Output the [x, y] coordinate of the center of the cell containing the given text.  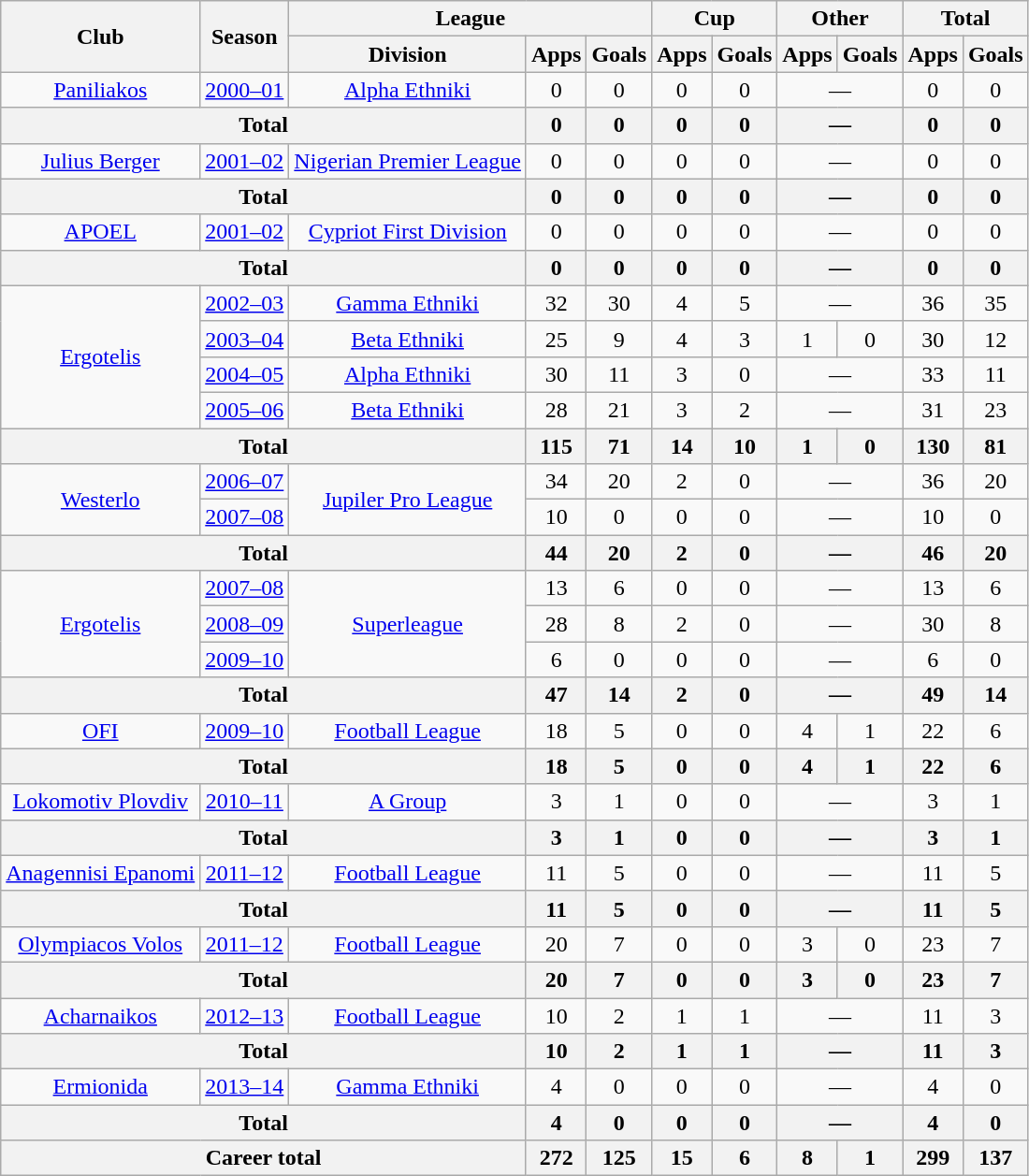
Paniliakos [101, 90]
130 [933, 446]
Acharnaikos [101, 1015]
APOEL [101, 232]
Other [840, 19]
2003–04 [245, 339]
League [471, 19]
Season [245, 36]
Julius Berger [101, 161]
115 [556, 446]
299 [933, 1158]
34 [556, 482]
21 [619, 410]
A Group [408, 802]
Jupiler Pro League [408, 500]
32 [556, 303]
137 [995, 1158]
2013–14 [245, 1087]
2010–11 [245, 802]
2012–13 [245, 1015]
Career total [264, 1158]
Cup [715, 19]
2002–03 [245, 303]
25 [556, 339]
46 [933, 553]
2004–05 [245, 374]
44 [556, 553]
2008–09 [245, 624]
Cypriot First Division [408, 232]
125 [619, 1158]
Anagennisi Epanomi [101, 873]
71 [619, 446]
Superleague [408, 624]
2000–01 [245, 90]
Club [101, 36]
Ermionida [101, 1087]
33 [933, 374]
2006–07 [245, 482]
9 [619, 339]
49 [933, 695]
OFI [101, 731]
15 [682, 1158]
272 [556, 1158]
Westerlo [101, 500]
Division [408, 54]
47 [556, 695]
Lokomotiv Plovdiv [101, 802]
81 [995, 446]
Nigerian Premier League [408, 161]
12 [995, 339]
35 [995, 303]
31 [933, 410]
2005–06 [245, 410]
Olympiacos Volos [101, 944]
